Return the (X, Y) coordinate for the center point of the cell that contains the specified text.  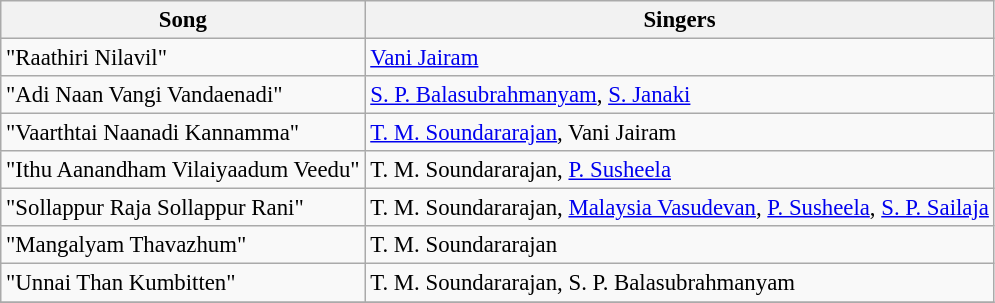
T. M. Soundararajan, Vani Jairam (680, 133)
"Ithu Aanandham Vilaiyaadum Veedu" (183, 170)
Song (183, 20)
Singers (680, 20)
"Vaarthtai Naanadi Kannamma" (183, 133)
"Mangalyam Thavazhum" (183, 245)
T. M. Soundararajan, P. Susheela (680, 170)
S. P. Balasubrahmanyam, S. Janaki (680, 95)
"Sollappur Raja Sollappur Rani" (183, 208)
"Unnai Than Kumbitten" (183, 283)
"Raathiri Nilavil" (183, 58)
"Adi Naan Vangi Vandaenadi" (183, 95)
T. M. Soundararajan, Malaysia Vasudevan, P. Susheela, S. P. Sailaja (680, 208)
Vani Jairam (680, 58)
T. M. Soundararajan, S. P. Balasubrahmanyam (680, 283)
T. M. Soundararajan (680, 245)
